Return the (X, Y) coordinate for the center point of the cell that contains the specified text.  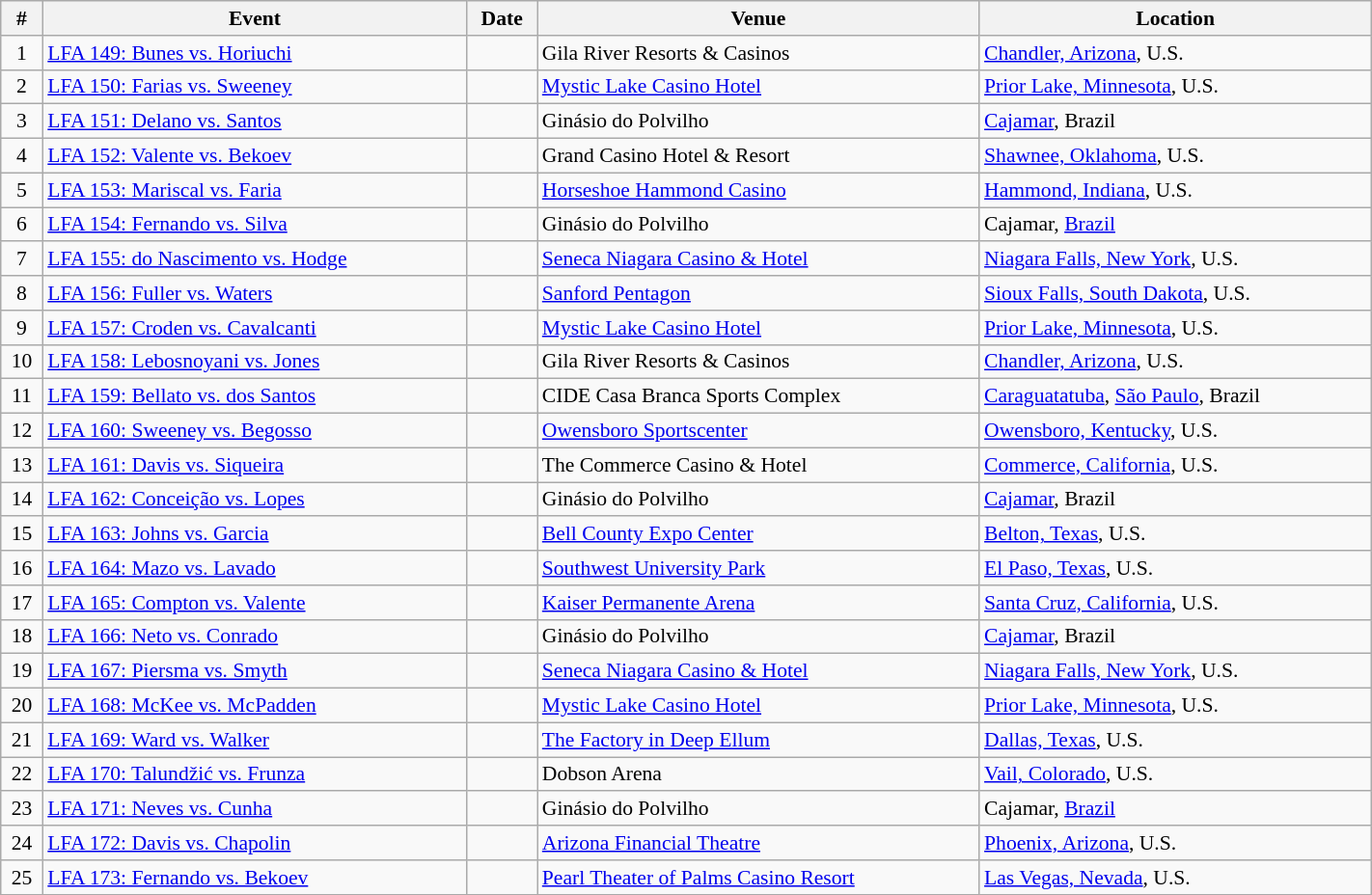
10 (22, 362)
24 (22, 843)
Dobson Arena (758, 774)
9 (22, 328)
25 (22, 878)
LFA 157: Croden vs. Cavalcanti (255, 328)
2 (22, 87)
Sioux Falls, South Dakota, U.S. (1175, 293)
Kaiser Permanente Arena (758, 603)
1 (22, 53)
LFA 151: Delano vs. Santos (255, 122)
Owensboro, Kentucky, U.S. (1175, 431)
Location (1175, 18)
LFA 167: Piersma vs. Smyth (255, 671)
Shawnee, Oklahoma, U.S. (1175, 156)
Santa Cruz, California, U.S. (1175, 603)
13 (22, 465)
17 (22, 603)
The Commerce Casino & Hotel (758, 465)
LFA 153: Mariscal vs. Faria (255, 190)
Event (255, 18)
Hammond, Indiana, U.S. (1175, 190)
23 (22, 809)
Owensboro Sportscenter (758, 431)
Horseshoe Hammond Casino (758, 190)
Arizona Financial Theatre (758, 843)
LFA 160: Sweeney vs. Begosso (255, 431)
3 (22, 122)
11 (22, 396)
8 (22, 293)
Caraguatatuba, São Paulo, Brazil (1175, 396)
LFA 168: McKee vs. McPadden (255, 706)
LFA 161: Davis vs. Siqueira (255, 465)
LFA 164: Mazo vs. Lavado (255, 568)
Vail, Colorado, U.S. (1175, 774)
LFA 152: Valente vs. Bekoev (255, 156)
14 (22, 500)
Date (502, 18)
16 (22, 568)
# (22, 18)
LFA 165: Compton vs. Valente (255, 603)
LFA 159: Bellato vs. dos Santos (255, 396)
22 (22, 774)
19 (22, 671)
Bell County Expo Center (758, 534)
LFA 171: Neves vs. Cunha (255, 809)
Venue (758, 18)
LFA 169: Ward vs. Walker (255, 740)
Phoenix, Arizona, U.S. (1175, 843)
5 (22, 190)
Dallas, Texas, U.S. (1175, 740)
LFA 170: Talundžić vs. Frunza (255, 774)
El Paso, Texas, U.S. (1175, 568)
Belton, Texas, U.S. (1175, 534)
7 (22, 259)
18 (22, 637)
LFA 154: Fernando vs. Silva (255, 225)
Commerce, California, U.S. (1175, 465)
20 (22, 706)
LFA 162: Conceição vs. Lopes (255, 500)
The Factory in Deep Ellum (758, 740)
LFA 163: Johns vs. Garcia (255, 534)
LFA 166: Neto vs. Conrado (255, 637)
LFA 150: Farias vs. Sweeney (255, 87)
Sanford Pentagon (758, 293)
CIDE Casa Branca Sports Complex (758, 396)
LFA 172: Davis vs. Chapolin (255, 843)
Grand Casino Hotel & Resort (758, 156)
12 (22, 431)
LFA 149: Bunes vs. Horiuchi (255, 53)
LFA 155: do Nascimento vs. Hodge (255, 259)
21 (22, 740)
LFA 158: Lebosnoyani vs. Jones (255, 362)
LFA 173: Fernando vs. Bekoev (255, 878)
Pearl Theater of Palms Casino Resort (758, 878)
Southwest University Park (758, 568)
6 (22, 225)
LFA 156: Fuller vs. Waters (255, 293)
4 (22, 156)
Las Vegas, Nevada, U.S. (1175, 878)
15 (22, 534)
